Extract the (X, Y) coordinate from the center of the cell holding the provided text.  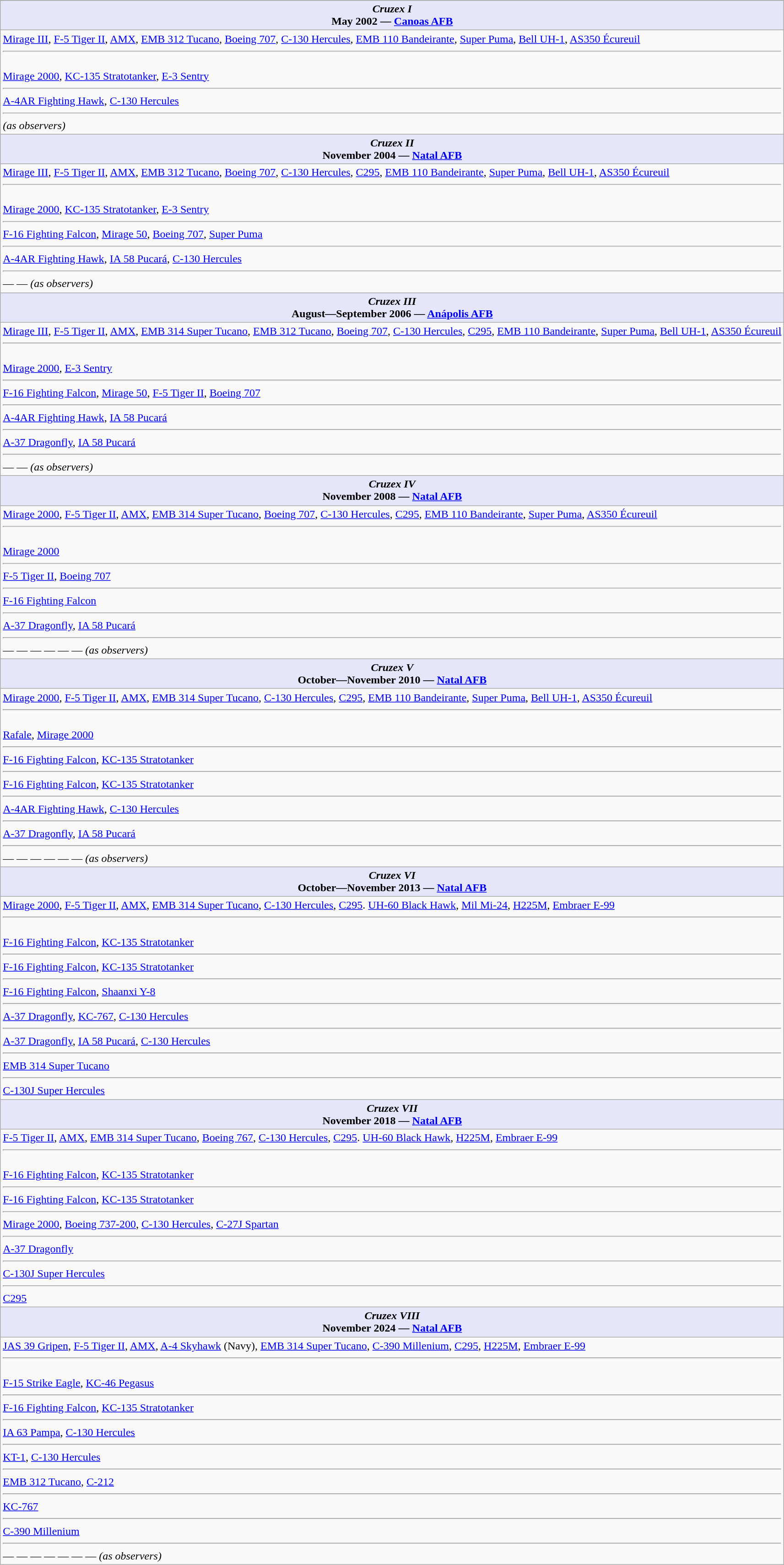
Cruzex VIIINovember 2024 — Natal AFB (392, 1322)
Cruzex IIIAugust—September 2006 — Anápolis AFB (392, 308)
Cruzex VIINovember 2018 — Natal AFB (392, 1114)
Cruzex IVNovember 2008 — Natal AFB (392, 491)
Cruzex IMay 2002 — Canoas AFB (392, 16)
Cruzex VOctober—November 2010 — Natal AFB (392, 674)
Cruzex VIOctober—November 2013 — Natal AFB (392, 882)
Cruzex IINovember 2004 — Natal AFB (392, 149)
